Return the (X, Y) coordinate for the center point of the cell that contains the specified text.  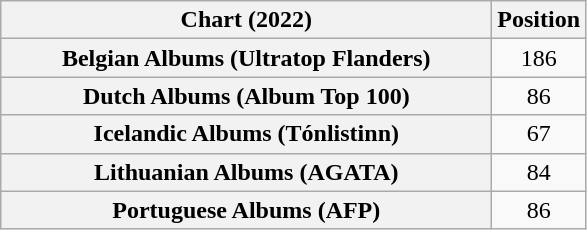
Dutch Albums (Album Top 100) (246, 96)
Lithuanian Albums (AGATA) (246, 172)
186 (539, 58)
Belgian Albums (Ultratop Flanders) (246, 58)
Position (539, 20)
Icelandic Albums (Tónlistinn) (246, 134)
Chart (2022) (246, 20)
Portuguese Albums (AFP) (246, 210)
84 (539, 172)
67 (539, 134)
